Scan for the cell matching the given text and deliver its [X, Y] coordinate at center. 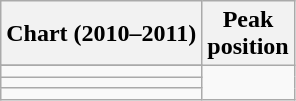
Peakposition [248, 34]
Chart (2010–2011) [102, 34]
